Output the (X, Y) coordinate of the center of the cell containing the given text.  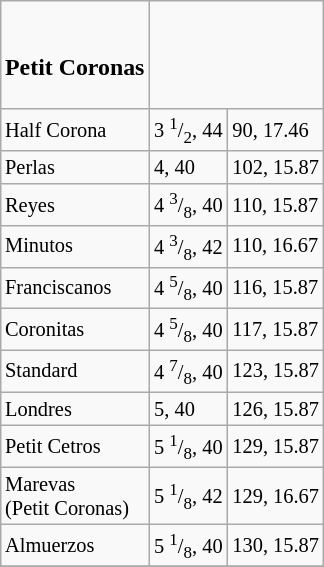
Coronitas (74, 329)
117, 15.87 (275, 329)
Petit Cetros (74, 446)
5, 40 (188, 409)
Minutos (74, 246)
Almuerzos (74, 545)
Perlas (74, 167)
4 3/8, 40 (188, 205)
4 7/8, 40 (188, 371)
4, 40 (188, 167)
110, 16.67 (275, 246)
90, 17.46 (275, 130)
3 1/2, 44 (188, 130)
129, 16.67 (275, 496)
110, 15.87 (275, 205)
Marevas(Petit Coronas) (74, 496)
130, 15.87 (275, 545)
116, 15.87 (275, 288)
Londres (74, 409)
Franciscanos (74, 288)
Standard (74, 371)
Half Corona (74, 130)
Reyes (74, 205)
123, 15.87 (275, 371)
126, 15.87 (275, 409)
4 3/8, 42 (188, 246)
102, 15.87 (275, 167)
5 1/8, 42 (188, 496)
129, 15.87 (275, 446)
Petit Coronas (74, 54)
